Pinpoint the cell where the given text exists, returning its [X, Y] midpoint coordinate. 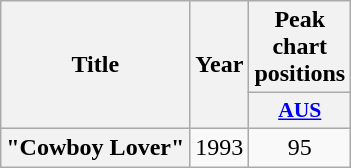
95 [300, 147]
Title [96, 65]
"Cowboy Lover" [96, 147]
1993 [220, 147]
Year [220, 65]
Peak chart positions [300, 47]
AUS [300, 111]
